Identify which cell holds the provided text, then report its (X, Y) central coordinate. 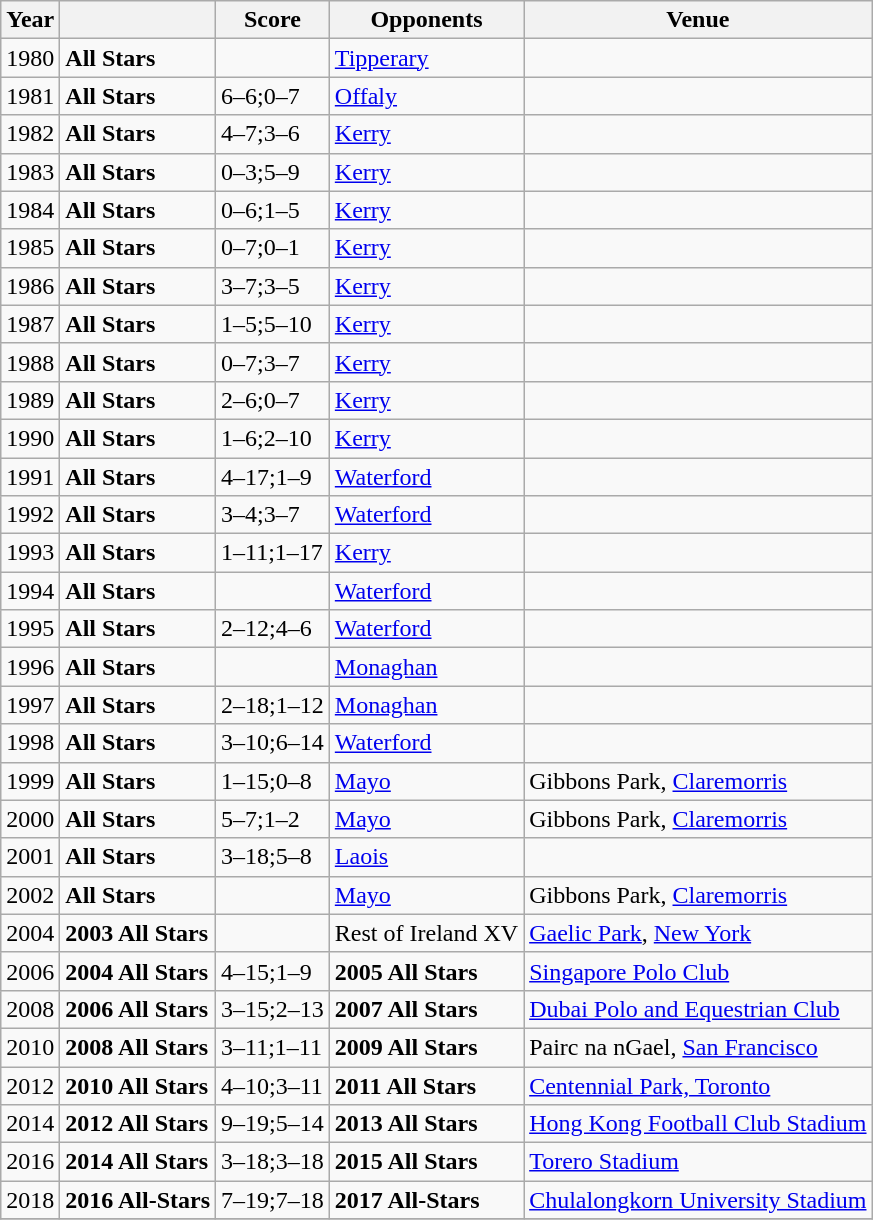
2004 All Stars (138, 971)
1987 (30, 324)
1–6;2–10 (273, 438)
1988 (30, 362)
2013 All Stars (426, 1124)
Pairc na nGael, San Francisco (698, 1047)
3–4;3–7 (273, 515)
2016 All-Stars (138, 1200)
4–17;1–9 (273, 477)
6–6;0–7 (273, 96)
1997 (30, 705)
1998 (30, 743)
Offaly (426, 96)
0–3;5–9 (273, 172)
Hong Kong Football Club Stadium (698, 1124)
2001 (30, 857)
Dubai Polo and Equestrian Club (698, 1009)
2–12;4–6 (273, 629)
3–11;1–11 (273, 1047)
2012 All Stars (138, 1124)
1993 (30, 553)
Opponents (426, 20)
Centennial Park, Toronto (698, 1085)
2006 All Stars (138, 1009)
2–18;1–12 (273, 705)
1989 (30, 400)
1991 (30, 477)
1994 (30, 591)
4–15;1–9 (273, 971)
2014 (30, 1124)
Singapore Polo Club (698, 971)
2018 (30, 1200)
4–10;3–11 (273, 1085)
1999 (30, 781)
Chulalongkorn University Stadium (698, 1200)
1980 (30, 58)
2010 (30, 1047)
2015 All Stars (426, 1162)
5–7;1–2 (273, 819)
1985 (30, 248)
2002 (30, 895)
2005 All Stars (426, 971)
Score (273, 20)
3–15;2–13 (273, 1009)
2011 All Stars (426, 1085)
2006 (30, 971)
0–7;3–7 (273, 362)
1–15;0–8 (273, 781)
0–6;1–5 (273, 210)
Year (30, 20)
2007 All Stars (426, 1009)
1–5;5–10 (273, 324)
Rest of Ireland XV (426, 933)
Torero Stadium (698, 1162)
Tipperary (426, 58)
2000 (30, 819)
Venue (698, 20)
1996 (30, 667)
Gaelic Park, New York (698, 933)
0–7;0–1 (273, 248)
2014 All Stars (138, 1162)
1983 (30, 172)
2017 All-Stars (426, 1200)
Laois (426, 857)
2010 All Stars (138, 1085)
1986 (30, 286)
2008 (30, 1009)
1–11;1–17 (273, 553)
1995 (30, 629)
3–18;3–18 (273, 1162)
2012 (30, 1085)
9–19;5–14 (273, 1124)
3–18;5–8 (273, 857)
3–7;3–5 (273, 286)
1990 (30, 438)
4–7;3–6 (273, 134)
2004 (30, 933)
2016 (30, 1162)
2–6;0–7 (273, 400)
1992 (30, 515)
2003 All Stars (138, 933)
7–19;7–18 (273, 1200)
1984 (30, 210)
2009 All Stars (426, 1047)
1982 (30, 134)
3–10;6–14 (273, 743)
2008 All Stars (138, 1047)
1981 (30, 96)
